Locate the cell with the specified text and output its (X, Y) center coordinate. 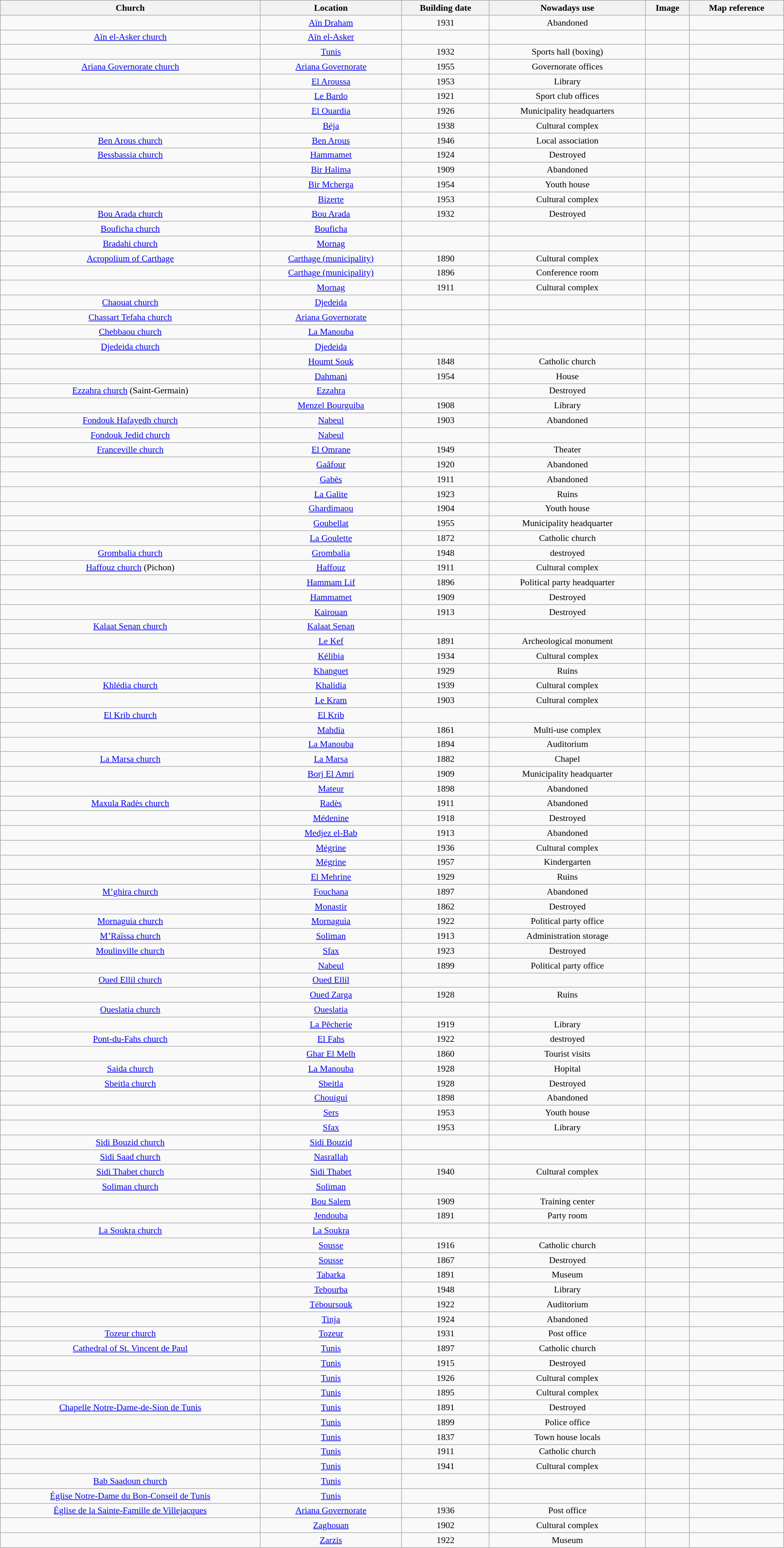
Chapel (567, 759)
Mornaguia church (130, 921)
Khalidia (331, 686)
1908 (445, 406)
El Mehrine (331, 877)
Police office (567, 1422)
Map reference (737, 8)
Oued Ellil church (130, 980)
La Soukra church (130, 1231)
Pont-du-Fahs church (130, 1039)
Sbeitla (331, 1084)
1919 (445, 1024)
1934 (445, 656)
Tinja (331, 1319)
1920 (445, 465)
Theater (567, 450)
1921 (445, 96)
1916 (445, 1246)
Sport club offices (567, 96)
1837 (445, 1437)
Goubellat (331, 524)
La Pêcherie (331, 1024)
Cathedral of St. Vincent de Paul (130, 1349)
Sidi Bouzid church (130, 1142)
Aïn el-Asker (331, 37)
1895 (445, 1393)
Sports hall (boxing) (567, 52)
Sers (331, 1113)
1941 (445, 1467)
La Marsa church (130, 759)
Chaouat church (130, 303)
Bouficha (331, 229)
1938 (445, 126)
Tozeur (331, 1334)
Ezzahra church (Saint-Germain) (130, 391)
M’Raïssa church (130, 936)
Église de la Sainte-Famille de Villejacques (130, 1511)
Bouficha church (130, 229)
1867 (445, 1260)
Sidi Bouzid (331, 1142)
Tozeur church (130, 1334)
M’ghira church (130, 892)
Zarzis (331, 1540)
Fouchana (331, 892)
Soliman church (130, 1187)
1861 (445, 730)
1904 (445, 509)
1872 (445, 538)
Ghar El Melh (331, 1054)
Maxula Radès church (130, 804)
Town house locals (567, 1437)
El Krib church (130, 715)
Médenine (331, 818)
Mahdia (331, 730)
1949 (445, 450)
Medjez el-Bab (331, 833)
Téboursouk (331, 1304)
Zaghouan (331, 1526)
Bou Salem (331, 1201)
1940 (445, 1172)
Ezzahra (331, 391)
Borj El Amri (331, 774)
Khlédia church (130, 686)
Church (130, 8)
Menzel Bourguiba (331, 406)
Training center (567, 1201)
1894 (445, 744)
1918 (445, 818)
Administration storage (567, 936)
Gaâfour (331, 465)
Fondouk Jedid church (130, 435)
Hammam Lif (331, 583)
Oued Zarga (331, 995)
Radès (331, 804)
Sidi Thabet (331, 1172)
Le Kef (331, 641)
1915 (445, 1364)
Oueslatia church (130, 1010)
Political party headquarter (567, 583)
Grombalia church (130, 553)
Grombalia (331, 553)
1946 (445, 141)
Fondouk Hafayedh church (130, 421)
Bizerte (331, 199)
La Goulette (331, 538)
Archeological monument (567, 641)
El Ouardia (331, 111)
Béja (331, 126)
Sbeitla church (130, 1084)
Kairouan (331, 612)
Kalaat Senan (331, 627)
Ghardimaou (331, 509)
Kélibia (331, 656)
Chouigui (331, 1098)
Monastir (331, 907)
Kindergarten (567, 862)
Le Kram (331, 701)
Aïn el-Asker church (130, 37)
1890 (445, 258)
Acropolium of Carthage (130, 258)
Mornaguia (331, 921)
Jendouba (331, 1216)
Bessbassia church (130, 155)
Multi-use complex (567, 730)
Chassart Tefaha church (130, 317)
Nasrallah (331, 1157)
Hopital (567, 1069)
Ariana Governorate church (130, 67)
1957 (445, 862)
Moulinville church (130, 951)
Haffouz (331, 568)
El Fahs (331, 1039)
Gabès (331, 479)
Municipality headquarters (567, 111)
Oueslatia (331, 1010)
Dahmani (331, 376)
1939 (445, 686)
Building date (445, 8)
El Aroussa (331, 81)
Tebourba (331, 1290)
La Galite (331, 494)
Houmt Souk (331, 361)
Sidi Saad church (130, 1157)
Nowadays use (567, 8)
El Omrane (331, 450)
1848 (445, 361)
Ben Arous church (130, 141)
Local association (567, 141)
Haffouz church (Pichon) (130, 568)
Bou Arada church (130, 214)
Tourist visits (567, 1054)
Oued Ellil (331, 980)
Location (331, 8)
Bradahi church (130, 244)
Église Notre-Dame du Bon-Conseil de Tunis (130, 1496)
Conference room (567, 273)
Bir Halima (331, 170)
Le Bardo (331, 96)
Party room (567, 1216)
Chapelle Notre-Dame-de-Sion de Tunis (130, 1408)
Djedeida church (130, 347)
1862 (445, 907)
Aïn Draham (331, 23)
Sidi Thabet church (130, 1172)
1902 (445, 1526)
Khanguet (331, 671)
Franceville church (130, 450)
Bir Mcherga (331, 185)
Kalaat Senan church (130, 627)
Governorate offices (567, 67)
Ben Arous (331, 141)
La Soukra (331, 1231)
Saida church (130, 1069)
Tabarka (331, 1275)
1882 (445, 759)
Chebbaou church (130, 332)
1860 (445, 1054)
La Marsa (331, 759)
House (567, 376)
El Krib (331, 715)
Bou Arada (331, 214)
Image (667, 8)
Mateur (331, 789)
Bab Saadoun church (130, 1481)
